Output the [x, y] coordinate of the center of the cell containing the given text.  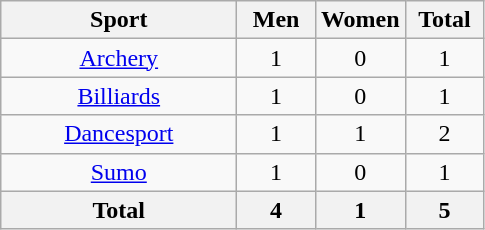
Women [360, 20]
4 [276, 210]
Billiards [119, 96]
Men [276, 20]
Sport [119, 20]
5 [444, 210]
2 [444, 134]
Archery [119, 58]
Sumo [119, 172]
Dancesport [119, 134]
